Locate the cell with the specified text and output its [x, y] center coordinate. 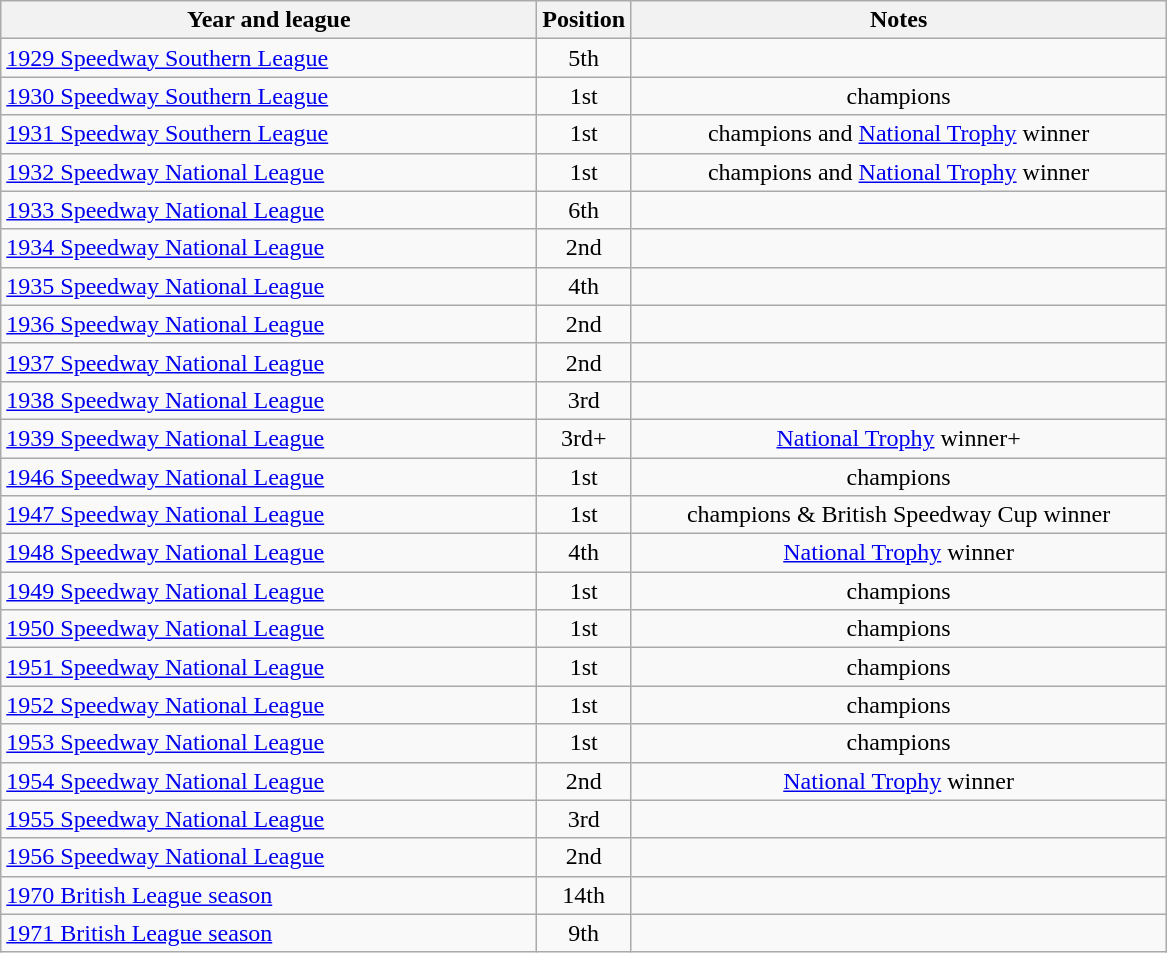
National Trophy winner+ [899, 438]
1930 Speedway Southern League [269, 96]
1929 Speedway Southern League [269, 58]
1951 Speedway National League [269, 667]
1936 Speedway National League [269, 324]
1947 Speedway National League [269, 515]
1932 Speedway National League [269, 172]
1933 Speedway National League [269, 210]
1971 British League season [269, 933]
1935 Speedway National League [269, 286]
1949 Speedway National League [269, 591]
1954 Speedway National League [269, 781]
5th [584, 58]
14th [584, 895]
3rd+ [584, 438]
1948 Speedway National League [269, 553]
1970 British League season [269, 895]
9th [584, 933]
6th [584, 210]
1939 Speedway National League [269, 438]
1952 Speedway National League [269, 705]
Position [584, 20]
1938 Speedway National League [269, 400]
1937 Speedway National League [269, 362]
1931 Speedway Southern League [269, 134]
1956 Speedway National League [269, 857]
1953 Speedway National League [269, 743]
Notes [899, 20]
1955 Speedway National League [269, 819]
1934 Speedway National League [269, 248]
Year and league [269, 20]
champions & British Speedway Cup winner [899, 515]
1950 Speedway National League [269, 629]
1946 Speedway National League [269, 477]
